Detect which cell encompasses the target text, then output its [X, Y] center coordinate. 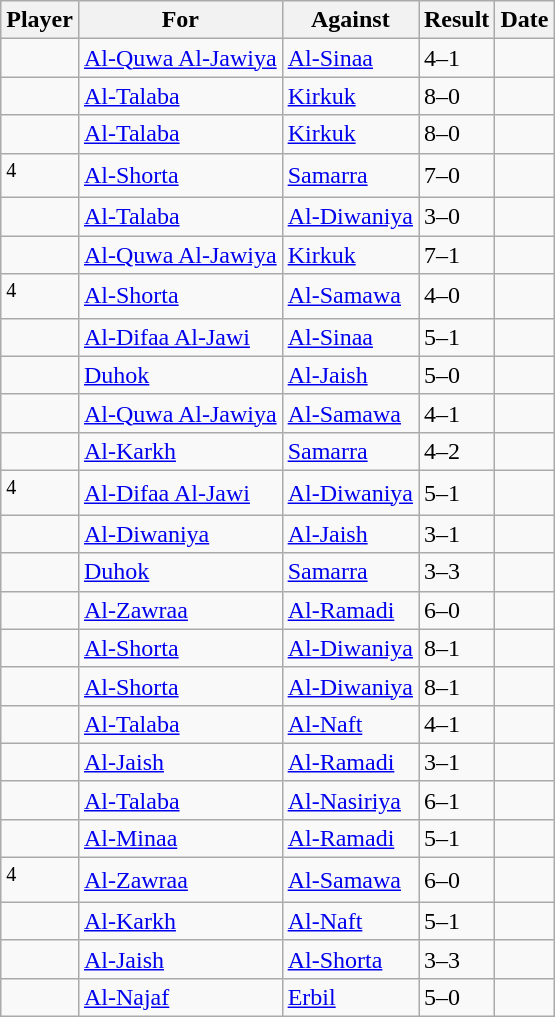
Al-Nasiriya [350, 800]
Al-Najaf [180, 997]
Against [350, 20]
Al-Minaa [180, 839]
Result [456, 20]
4–2 [456, 451]
7–0 [456, 176]
Date [524, 20]
3–0 [456, 217]
Player [40, 20]
7–1 [456, 255]
Erbil [350, 997]
4–0 [456, 296]
6–1 [456, 800]
For [180, 20]
